Determine the [X, Y] coordinate at the center of the cell enclosing the given text.  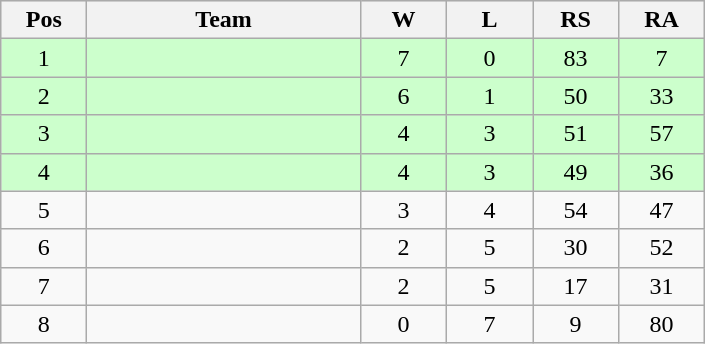
Pos [44, 20]
33 [662, 96]
57 [662, 134]
49 [575, 172]
8 [44, 324]
Team [224, 20]
51 [575, 134]
54 [575, 210]
RS [575, 20]
W [403, 20]
31 [662, 286]
52 [662, 248]
30 [575, 248]
36 [662, 172]
9 [575, 324]
50 [575, 96]
L [489, 20]
80 [662, 324]
83 [575, 58]
RA [662, 20]
17 [575, 286]
47 [662, 210]
